From the cell containing the given text, extract its center point as (X, Y) coordinate. 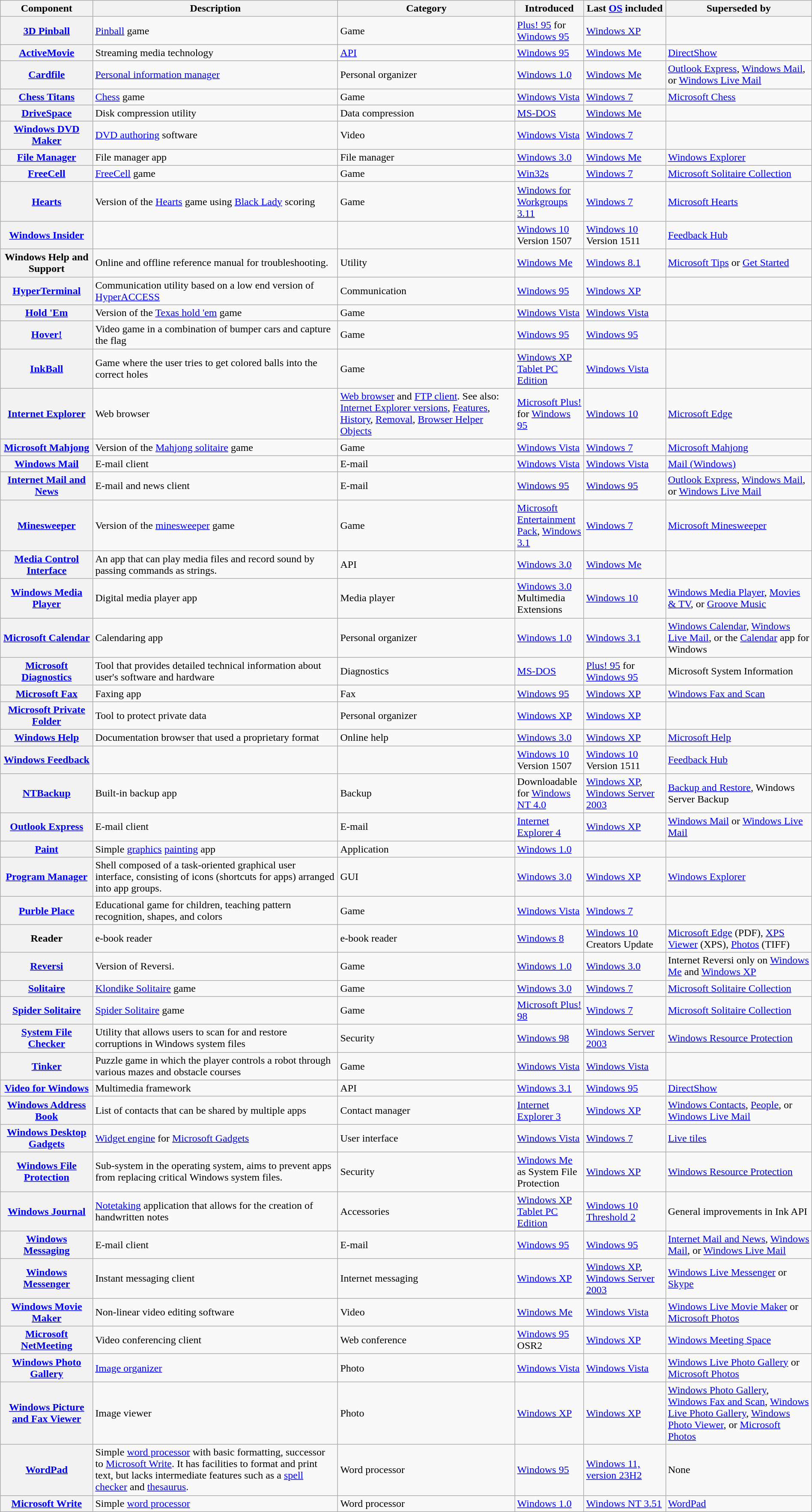
Communication (427, 290)
Introduced (549, 9)
DriveSpace (47, 113)
Internet Explorer 4 (549, 827)
Microsoft Edge (PDF), XPS Viewer (XPS), Photos (TIFF) (738, 939)
Online and offline reference manual for troubleshooting. (215, 263)
Windows Help and Support (47, 263)
Version of the Texas hold 'em game (215, 313)
Windows 95 OSR2 (549, 1340)
Klondike Solitaire game (215, 988)
Version of Reversi. (215, 966)
Backup (427, 793)
Video for Windows (47, 1088)
Version of the Hearts game using Black Lady scoring (215, 201)
DVD authoring software (215, 135)
Component (47, 9)
Microsoft Chess (738, 97)
FreeCell (47, 173)
Windows Live Photo Gallery or Microsoft Photos (738, 1368)
NTBackup (47, 793)
Windows 98 (549, 1038)
Data compression (427, 113)
Web browser (215, 414)
Windows Live Messenger or Skype (738, 1279)
Windows for Workgroups 3.11 (549, 201)
File manager (427, 157)
Media player (427, 598)
Calendaring app (215, 638)
Disk compression utility (215, 113)
Tinker (47, 1066)
System File Checker (47, 1038)
Windows Insider (47, 235)
3D Pinball (47, 31)
Superseded by (738, 9)
Windows File Protection (47, 1172)
Windows Help (47, 737)
Educational game for children, teaching pattern recognition, shapes, and colors (215, 910)
Microsoft Plus! 98 (549, 1011)
Application (427, 849)
General improvements in Ink API (738, 1211)
Program Manager (47, 877)
Microsoft Entertainment Pack, Windows 3.1 (549, 525)
Internet Explorer (47, 414)
Windows Live Movie Maker or Microsoft Photos (738, 1312)
FreeCell game (215, 173)
Puzzle game in which the player controls a robot through various mazes and obstacle courses (215, 1066)
Minesweeper (47, 525)
Hover! (47, 335)
Windows NT 3.51 (624, 1503)
Category (427, 9)
Internet Mail and News (47, 486)
Live tiles (738, 1138)
Accessories (427, 1211)
Personal information manager (215, 75)
List of contacts that can be shared by multiple apps (215, 1110)
Streaming media technology (215, 53)
InkBall (47, 369)
Microsoft NetMeeting (47, 1340)
Faxing app (215, 693)
Backup and Restore, Windows Server Backup (738, 793)
Windows Mail or Windows Live Mail (738, 827)
Notetaking application that allows for the creation of handwritten notes (215, 1211)
Windows Media Player (47, 598)
Windows Desktop Gadgets (47, 1138)
File manager app (215, 157)
Microsoft Calendar (47, 638)
Windows Journal (47, 1211)
Video conferencing client (215, 1340)
Utility (427, 263)
Sub-system in the operating system, aims to prevent apps from replacing critical Windows system files. (215, 1172)
None (738, 1470)
Microsoft Diagnostics (47, 671)
Reversi (47, 966)
Windows Feedback (47, 760)
An app that can play media files and record sound by passing commands as strings. (215, 564)
Win32s (549, 173)
Chess game (215, 97)
Microsoft Hearts (738, 201)
Windows Me as System File Protection (549, 1172)
Windows Messenger (47, 1279)
Spider Solitaire (47, 1011)
Paint (47, 849)
Video game in a combination of bumper cars and capture the flag (215, 335)
Windows DVD Maker (47, 135)
Microsoft Private Folder (47, 715)
Windows Address Book (47, 1110)
Image organizer (215, 1368)
Image viewer (215, 1413)
Web browser and FTP client. See also: Internet Explorer versions, Features, History, Removal, Browser Helper Objects (427, 414)
Windows 8 (549, 939)
Version of the Mahjong solitaire game (215, 447)
Description (215, 9)
Online help (427, 737)
Microsoft System Information (738, 671)
Internet Reversi only on Windows Me and Windows XP (738, 966)
Downloadable for Windows NT 4.0 (549, 793)
Purble Place (47, 910)
Documentation browser that used a proprietary format (215, 737)
Windows 3.0 Multimedia Extensions (549, 598)
Windows 8.1 (624, 263)
Windows Messaging (47, 1245)
Hold 'Em (47, 313)
Diagnostics (427, 671)
Microsoft Fax (47, 693)
Outlook Express (47, 827)
Instant messaging client (215, 1279)
Cardfile (47, 75)
Internet messaging (427, 1279)
Windows Server 2003 (624, 1038)
Non-linear video editing software (215, 1312)
HyperTerminal (47, 290)
Windows Movie Maker (47, 1312)
Spider Solitaire game (215, 1011)
E-mail and news client (215, 486)
Windows Photo Gallery, Windows Fax and Scan, Windows Live Photo Gallery, Windows Photo Viewer, or Microsoft Photos (738, 1413)
Media Control Interface (47, 564)
Simple word processor (215, 1503)
File Manager (47, 157)
Chess Titans (47, 97)
Windows Calendar, Windows Live Mail, or the Calendar app for Windows (738, 638)
Widget engine for Microsoft Gadgets (215, 1138)
Last OS included (624, 9)
Tool to protect private data (215, 715)
Internet Mail and News, Windows Mail, or Windows Live Mail (738, 1245)
Microsoft Edge (738, 414)
Tool that provides detailed technical information about user's software and hardware (215, 671)
Shell composed of a task-oriented graphical user interface, consisting of icons (shortcuts for apps) arranged into app groups. (215, 877)
Solitaire (47, 988)
Windows 10 Threshold 2 (624, 1211)
Game where the user tries to get colored balls into the correct holes (215, 369)
Windows Mail (47, 464)
Microsoft Plus! for Windows 95 (549, 414)
User interface (427, 1138)
Windows Photo Gallery (47, 1368)
Windows 10 Creators Update (624, 939)
Windows 11, version 23H2 (624, 1470)
GUI (427, 877)
Digital media player app (215, 598)
Contact manager (427, 1110)
ActiveMovie (47, 53)
Microsoft Write (47, 1503)
Pinball game (215, 31)
Windows Picture and Fax Viewer (47, 1413)
Hearts (47, 201)
Web conference (427, 1340)
Windows Meeting Space (738, 1340)
Multimedia framework (215, 1088)
Fax (427, 693)
Simple graphics painting app (215, 849)
Communication utility based on a low end version of HyperACCESS (215, 290)
Utility that allows users to scan for and restore corruptions in Windows system files (215, 1038)
Windows Contacts, People, or Windows Live Mail (738, 1110)
Windows Fax and Scan (738, 693)
Reader (47, 939)
Version of the minesweeper game (215, 525)
Microsoft Tips or Get Started (738, 263)
Microsoft Minesweeper (738, 525)
Built-in backup app (215, 793)
Windows Media Player, Movies & TV, or Groove Music (738, 598)
Internet Explorer 3 (549, 1110)
Microsoft Help (738, 737)
Mail (Windows) (738, 464)
